Determine the (X, Y) coordinate at the center of the cell enclosing the given text.  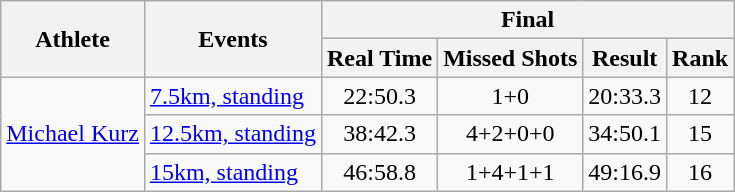
Michael Kurz (73, 134)
7.5km, standing (232, 96)
20:33.3 (625, 96)
38:42.3 (379, 134)
46:58.8 (379, 172)
4+2+0+0 (510, 134)
Events (232, 39)
49:16.9 (625, 172)
22:50.3 (379, 96)
Rank (700, 58)
15 (700, 134)
Missed Shots (510, 58)
1+4+1+1 (510, 172)
12.5km, standing (232, 134)
15km, standing (232, 172)
Real Time (379, 58)
Final (527, 20)
12 (700, 96)
Athlete (73, 39)
Result (625, 58)
16 (700, 172)
34:50.1 (625, 134)
1+0 (510, 96)
